Detect which cell encompasses the target text, then output its (x, y) center coordinate. 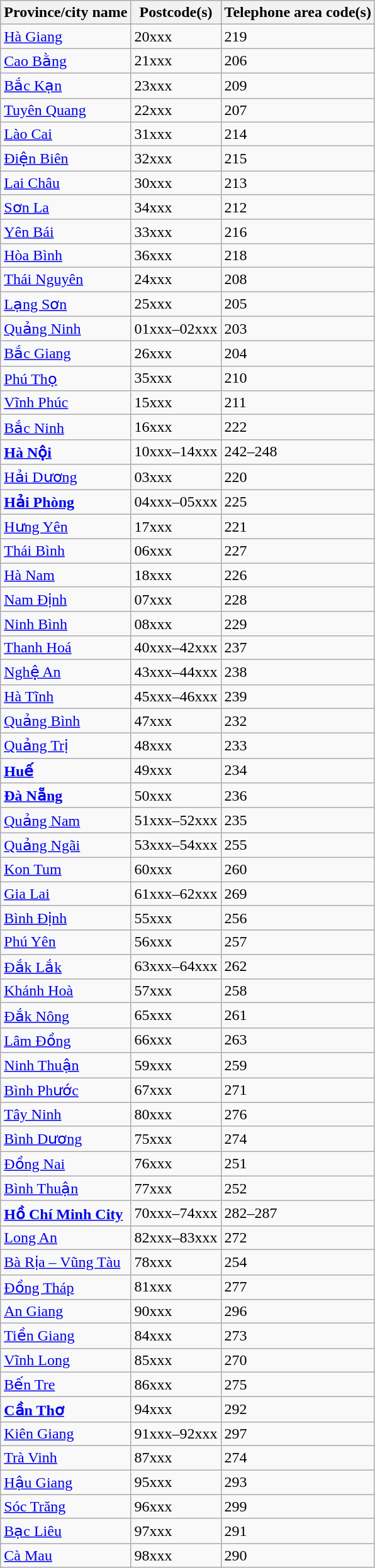
96xxx (176, 1506)
Lâm Đồng (65, 1040)
31xxx (176, 134)
Sóc Trăng (65, 1506)
87xxx (176, 1457)
Tiền Giang (65, 1336)
256 (298, 918)
16xxx (176, 427)
261 (298, 1016)
Cao Bằng (65, 61)
Phú Thọ (65, 378)
Cần Thơ (65, 1410)
84xxx (176, 1336)
Quảng Ninh (65, 329)
Quảng Ngãi (65, 845)
242–248 (298, 452)
234 (298, 770)
70xxx–74xxx (176, 1214)
237 (298, 647)
57xxx (176, 991)
48xxx (176, 746)
45xxx–46xxx (176, 696)
Kiên Giang (65, 1434)
Bắc Ninh (65, 427)
Hải Dương (65, 477)
275 (298, 1384)
51xxx–52xxx (176, 820)
232 (298, 721)
Thái Bình (65, 551)
292 (298, 1410)
239 (298, 696)
Hà Nội (65, 452)
53xxx–54xxx (176, 845)
17xxx (176, 527)
Tuyên Quang (65, 110)
Đồng Tháp (65, 1287)
Huế (65, 770)
220 (298, 477)
228 (298, 600)
Khánh Hoà (65, 991)
Long An (65, 1237)
299 (298, 1506)
90xxx (176, 1312)
01xxx–02xxx (176, 329)
226 (298, 575)
Vĩnh Long (65, 1360)
85xxx (176, 1360)
207 (298, 110)
206 (298, 61)
Province/city name (65, 13)
40xxx–42xxx (176, 647)
238 (298, 672)
297 (298, 1434)
98xxx (176, 1555)
65xxx (176, 1016)
10xxx–14xxx (176, 452)
290 (298, 1555)
Hà Giang (65, 36)
63xxx–64xxx (176, 967)
Lai Châu (65, 183)
251 (298, 1164)
50xxx (176, 796)
Hà Nam (65, 575)
263 (298, 1040)
21xxx (176, 61)
66xxx (176, 1040)
97xxx (176, 1531)
282–287 (298, 1214)
86xxx (176, 1384)
Quảng Nam (65, 820)
32xxx (176, 158)
Bà Rịa – Vũng Tàu (65, 1262)
Hậu Giang (65, 1482)
222 (298, 427)
203 (298, 329)
Telephone area code(s) (298, 13)
272 (298, 1237)
219 (298, 36)
49xxx (176, 770)
269 (298, 893)
55xxx (176, 918)
80xxx (176, 1114)
Tây Ninh (65, 1114)
257 (298, 942)
Đắk Nông (65, 1016)
Thanh Hoá (65, 647)
Cà Mau (65, 1555)
56xxx (176, 942)
26xxx (176, 354)
18xxx (176, 575)
Bình Thuận (65, 1188)
08xxx (176, 623)
Đồng Nai (65, 1164)
82xxx–83xxx (176, 1237)
233 (298, 746)
60xxx (176, 869)
Hồ Chí Minh City (65, 1214)
77xxx (176, 1188)
Lào Cai (65, 134)
Nghệ An (65, 672)
Gia Lai (65, 893)
Hà Tĩnh (65, 696)
03xxx (176, 477)
209 (298, 85)
76xxx (176, 1164)
78xxx (176, 1262)
07xxx (176, 600)
06xxx (176, 551)
94xxx (176, 1410)
91xxx–92xxx (176, 1434)
59xxx (176, 1065)
225 (298, 502)
20xxx (176, 36)
04xxx–05xxx (176, 502)
Hải Phòng (65, 502)
35xxx (176, 378)
Sơn La (65, 207)
Vĩnh Phúc (65, 403)
262 (298, 967)
221 (298, 527)
Bắc Kạn (65, 85)
22xxx (176, 110)
259 (298, 1065)
47xxx (176, 721)
Nam Định (65, 600)
Quảng Bình (65, 721)
Đắk Lắk (65, 967)
277 (298, 1287)
Điện Biên (65, 158)
Lạng Sơn (65, 304)
Hòa Bình (65, 255)
216 (298, 231)
Quảng Trị (65, 746)
Ninh Thuận (65, 1065)
273 (298, 1336)
296 (298, 1312)
Đà Nẵng (65, 796)
Yên Bái (65, 231)
An Giang (65, 1312)
67xxx (176, 1090)
Hưng Yên (65, 527)
254 (298, 1262)
34xxx (176, 207)
218 (298, 255)
291 (298, 1531)
271 (298, 1090)
Bạc Liêu (65, 1531)
205 (298, 304)
215 (298, 158)
36xxx (176, 255)
Kon Tum (65, 869)
227 (298, 551)
270 (298, 1360)
Bình Phước (65, 1090)
95xxx (176, 1482)
Bình Định (65, 918)
75xxx (176, 1139)
Trà Vinh (65, 1457)
235 (298, 820)
25xxx (176, 304)
24xxx (176, 279)
43xxx–44xxx (176, 672)
293 (298, 1482)
214 (298, 134)
15xxx (176, 403)
204 (298, 354)
258 (298, 991)
Phú Yên (65, 942)
23xxx (176, 85)
213 (298, 183)
210 (298, 378)
61xxx–62xxx (176, 893)
260 (298, 869)
Bình Dương (65, 1139)
276 (298, 1114)
Ninh Bình (65, 623)
Bắc Giang (65, 354)
236 (298, 796)
Thái Nguyên (65, 279)
255 (298, 845)
81xxx (176, 1287)
252 (298, 1188)
211 (298, 403)
Postcode(s) (176, 13)
30xxx (176, 183)
Bến Tre (65, 1384)
208 (298, 279)
229 (298, 623)
33xxx (176, 231)
212 (298, 207)
